Capture the cell that displays the provided text and extract its (X, Y) central coordinate. 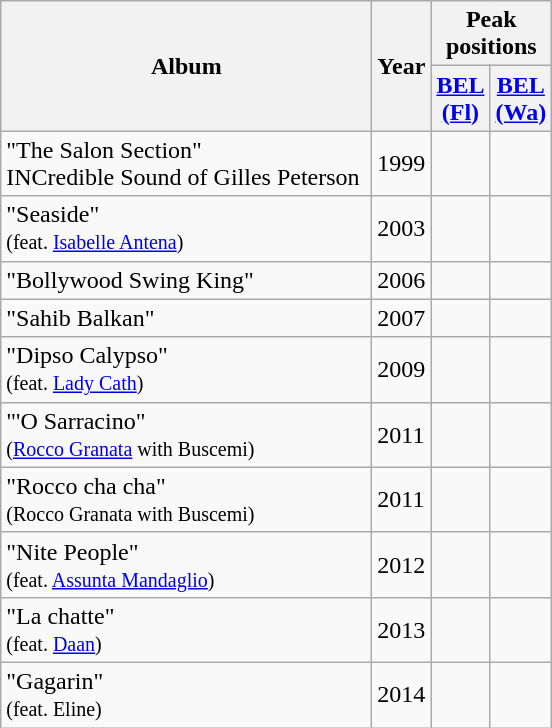
Album (186, 66)
2013 (402, 630)
2009 (402, 370)
Year (402, 66)
"The Salon Section"INCredible Sound of Gilles Peterson (186, 164)
Peak positions (492, 34)
"Bollywood Swing King" (186, 280)
2012 (402, 564)
"La chatte" (feat. Daan) (186, 630)
"Gagarin" (feat. Eline) (186, 694)
BEL(Wa) (521, 98)
"Nite People" (feat. Assunta Mandaglio) (186, 564)
"Rocco cha cha" (Rocco Granata with Buscemi) (186, 500)
"'O Sarracino" (Rocco Granata with Buscemi) (186, 434)
2003 (402, 228)
2006 (402, 280)
1999 (402, 164)
"Sahib Balkan" (186, 318)
BEL(Fl) (460, 98)
2014 (402, 694)
"Seaside" (feat. Isabelle Antena) (186, 228)
"Dipso Calypso"(feat. Lady Cath) (186, 370)
2007 (402, 318)
